Identify which cell holds the provided text, then report its [x, y] central coordinate. 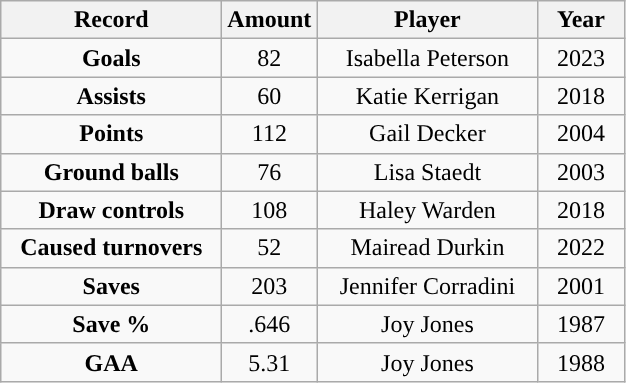
5.31 [270, 362]
Year [581, 20]
GAA [112, 362]
Haley Warden [428, 210]
Amount [270, 20]
Player [428, 20]
2022 [581, 248]
Record [112, 20]
2003 [581, 172]
Save % [112, 324]
2004 [581, 134]
Saves [112, 286]
1987 [581, 324]
76 [270, 172]
2023 [581, 58]
Ground balls [112, 172]
Katie Kerrigan [428, 96]
Caused turnovers [112, 248]
Draw controls [112, 210]
Jennifer Corradini [428, 286]
Isabella Peterson [428, 58]
82 [270, 58]
108 [270, 210]
Goals [112, 58]
60 [270, 96]
112 [270, 134]
Mairead Durkin [428, 248]
1988 [581, 362]
Lisa Staedt [428, 172]
.646 [270, 324]
Gail Decker [428, 134]
52 [270, 248]
Points [112, 134]
2001 [581, 286]
Assists [112, 96]
203 [270, 286]
